Return the (X, Y) coordinate for the center point of the cell that contains the specified text.  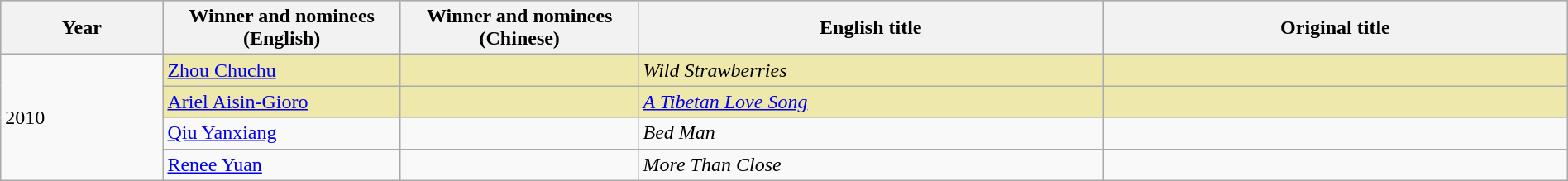
Original title (1336, 28)
A Tibetan Love Song (871, 102)
Year (82, 28)
Zhou Chuchu (282, 70)
Ariel Aisin-Gioro (282, 102)
Renee Yuan (282, 164)
Bed Man (871, 133)
Winner and nominees(Chinese) (519, 28)
Wild Strawberries (871, 70)
Qiu Yanxiang (282, 133)
Winner and nominees(English) (282, 28)
English title (871, 28)
2010 (82, 117)
More Than Close (871, 164)
